From the cell containing the given text, extract its center point as (x, y) coordinate. 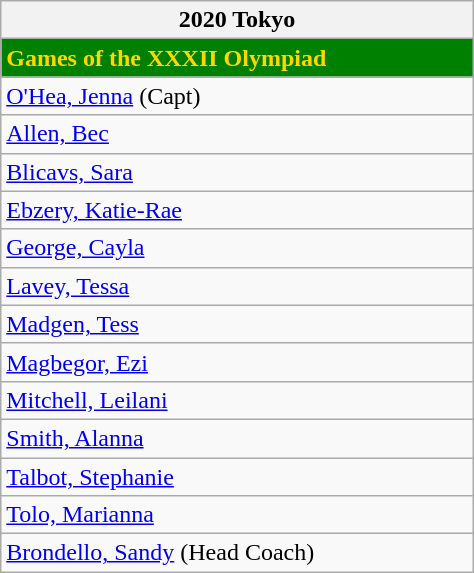
George, Cayla (237, 248)
Allen, Bec (237, 134)
Magbegor, Ezi (237, 362)
Madgen, Tess (237, 324)
Talbot, Stephanie (237, 477)
Mitchell, Leilani (237, 400)
Games of the XXXII Olympiad (237, 58)
Tolo, Marianna (237, 515)
Lavey, Tessa (237, 286)
Smith, Alanna (237, 438)
Blicavs, Sara (237, 172)
O'Hea, Jenna (Capt) (237, 96)
2020 Tokyo (237, 20)
Ebzery, Katie-Rae (237, 210)
Brondello, Sandy (Head Coach) (237, 553)
